Pinpoint the cell where the given text exists, returning its (X, Y) midpoint coordinate. 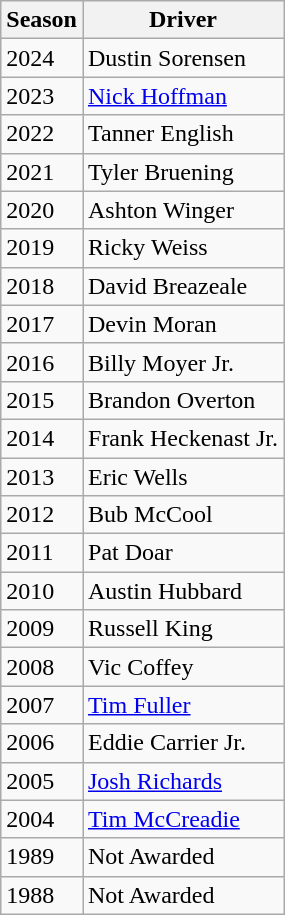
2019 (42, 248)
2014 (42, 438)
2012 (42, 515)
Vic Coffey (182, 667)
Austin Hubbard (182, 591)
David Breazeale (182, 286)
2015 (42, 400)
2020 (42, 210)
2023 (42, 96)
Nick Hoffman (182, 96)
2016 (42, 362)
2017 (42, 324)
2021 (42, 172)
Billy Moyer Jr. (182, 362)
2022 (42, 134)
Eddie Carrier Jr. (182, 743)
Brandon Overton (182, 400)
Tim Fuller (182, 705)
2005 (42, 781)
Pat Doar (182, 553)
Bub McCool (182, 515)
2004 (42, 819)
2007 (42, 705)
2018 (42, 286)
2009 (42, 629)
Ricky Weiss (182, 248)
Tanner English (182, 134)
2006 (42, 743)
Tim McCreadie (182, 819)
2008 (42, 667)
1989 (42, 857)
Devin Moran (182, 324)
Dustin Sorensen (182, 58)
Tyler Bruening (182, 172)
2024 (42, 58)
Season (42, 20)
2013 (42, 477)
Ashton Winger (182, 210)
1988 (42, 895)
Josh Richards (182, 781)
2010 (42, 591)
Driver (182, 20)
2011 (42, 553)
Russell King (182, 629)
Frank Heckenast Jr. (182, 438)
Eric Wells (182, 477)
